Provide the (X, Y) coordinate of the cell's center where the given text is located.  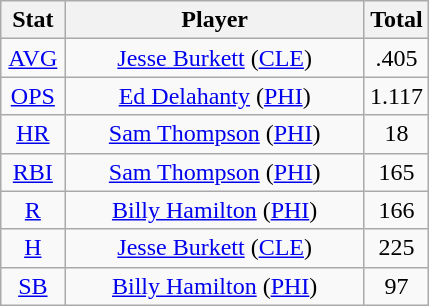
R (33, 210)
225 (396, 248)
HR (33, 134)
18 (396, 134)
AVG (33, 58)
166 (396, 210)
RBI (33, 172)
Stat (33, 20)
Ed Delahanty (PHI) (214, 96)
97 (396, 286)
H (33, 248)
Total (396, 20)
Player (214, 20)
.405 (396, 58)
1.117 (396, 96)
OPS (33, 96)
165 (396, 172)
SB (33, 286)
